Detect which cell encompasses the target text, then output its (X, Y) center coordinate. 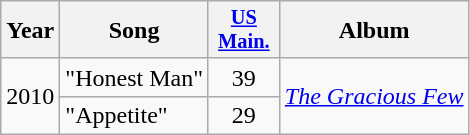
2010 (30, 96)
Song (134, 30)
USMain. (244, 30)
Album (374, 30)
The Gracious Few (374, 96)
"Appetite" (134, 115)
29 (244, 115)
39 (244, 77)
Year (30, 30)
"Honest Man" (134, 77)
